Output the [x, y] coordinate of the center of the cell containing the given text.  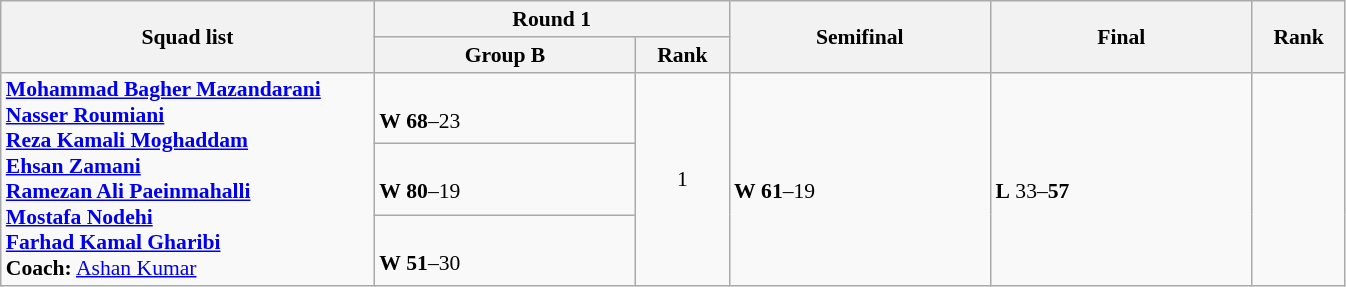
1 [682, 179]
W 61–19 [860, 179]
W 51–30 [504, 250]
Final [1120, 36]
L 33–57 [1120, 179]
Semifinal [860, 36]
Squad list [188, 36]
W 80–19 [504, 180]
Round 1 [552, 19]
Group B [504, 55]
W 68–23 [504, 108]
